Search for the cell housing the specified text and yield its (X, Y) center coordinate. 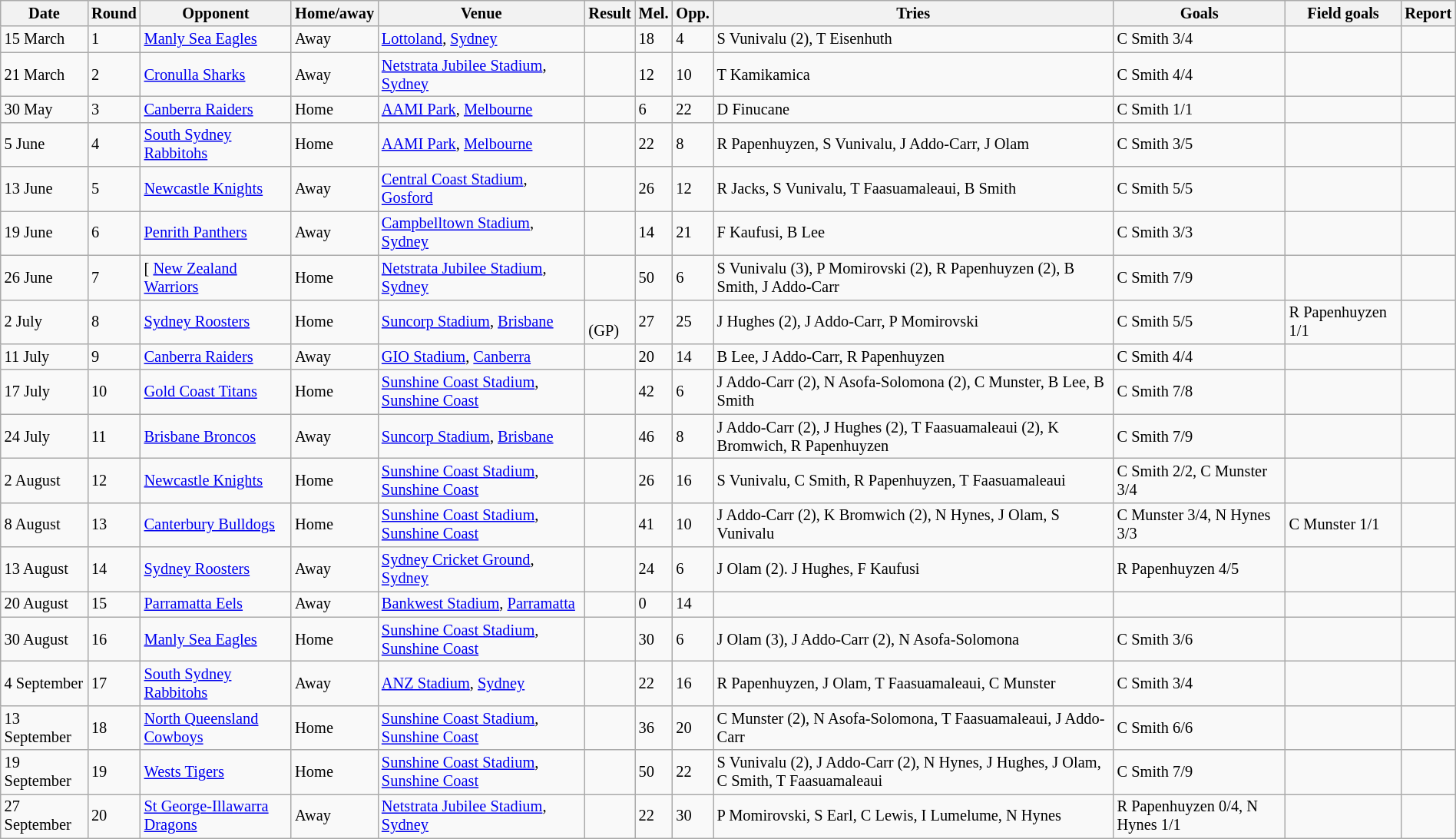
C Smith 3/6 (1200, 639)
Venue (481, 13)
9 (114, 356)
C Smith 3/3 (1200, 233)
20 August (45, 604)
19 June (45, 233)
C Munster (2), N Asofa-Solomona, T Faasuamaleaui, J Addo-Carr (914, 728)
C Smith 7/8 (1200, 392)
27 September (45, 816)
S Vunivalu (2), J Addo-Carr (2), N Hynes, J Hughes, J Olam, C Smith, T Faasuamaleaui (914, 772)
41 (654, 525)
8 August (45, 525)
17 July (45, 392)
21 March (45, 75)
Report (1428, 13)
S Vunivalu, C Smith, R Papenhuyzen, T Faasuamaleaui (914, 480)
J Olam (3), J Addo-Carr (2), N Asofa-Solomona (914, 639)
St George-Illawarra Dragons (217, 816)
24 (654, 569)
B Lee, J Addo-Carr, R Papenhuyzen (914, 356)
Penrith Panthers (217, 233)
North Queensland Cowboys (217, 728)
13 June (45, 189)
ANZ Stadium, Sydney (481, 683)
21 (693, 233)
11 July (45, 356)
5 June (45, 144)
Field goals (1344, 13)
R Papenhuyzen, J Olam, T Faasuamaleaui, C Munster (914, 683)
30 May (45, 109)
2 July (45, 322)
11 (114, 436)
R Papenhuyzen 4/5 (1200, 569)
2 (114, 75)
19 September (45, 772)
17 (114, 683)
J Addo-Carr (2), K Bromwich (2), N Hynes, J Olam, S Vunivalu (914, 525)
36 (654, 728)
13 September (45, 728)
R Jacks, S Vunivalu, T Faasuamaleaui, B Smith (914, 189)
P Momirovski, S Earl, C Lewis, I Lumelume, N Hynes (914, 816)
S Vunivalu (2), T Eisenhuth (914, 39)
13 August (45, 569)
Cronulla Sharks (217, 75)
0 (654, 604)
27 (654, 322)
Brisbane Broncos (217, 436)
T Kamikamica (914, 75)
46 (654, 436)
Sydney Cricket Ground, Sydney (481, 569)
Round (114, 13)
13 (114, 525)
Lottoland, Sydney (481, 39)
19 (114, 772)
C Smith 2/2, C Munster 3/4 (1200, 480)
Parramatta Eels (217, 604)
C Smith 6/6 (1200, 728)
C Smith 1/1 (1200, 109)
R Papenhuyzen 1/1 (1344, 322)
Opp. (693, 13)
Campbelltown Stadium, Sydney (481, 233)
30 August (45, 639)
42 (654, 392)
[ New Zealand Warriors (217, 277)
Canterbury Bulldogs (217, 525)
GIO Stadium, Canberra (481, 356)
4 September (45, 683)
Wests Tigers (217, 772)
7 (114, 277)
(GP) (610, 322)
F Kaufusi, B Lee (914, 233)
3 (114, 109)
15 March (45, 39)
Date (45, 13)
C Munster 3/4, N Hynes 3/3 (1200, 525)
Bankwest Stadium, Parramatta (481, 604)
Goals (1200, 13)
Result (610, 13)
Central Coast Stadium, Gosford (481, 189)
J Hughes (2), J Addo-Carr, P Momirovski (914, 322)
Home/away (335, 13)
S Vunivalu (3), P Momirovski (2), R Papenhuyzen (2), B Smith, J Addo-Carr (914, 277)
C Smith 3/5 (1200, 144)
R Papenhuyzen, S Vunivalu, J Addo-Carr, J Olam (914, 144)
C Munster 1/1 (1344, 525)
R Papenhuyzen 0/4, N Hynes 1/1 (1200, 816)
25 (693, 322)
J Addo-Carr (2), J Hughes (2), T Faasuamaleaui (2), K Bromwich, R Papenhuyzen (914, 436)
Opponent (217, 13)
5 (114, 189)
Gold Coast Titans (217, 392)
Mel. (654, 13)
2 August (45, 480)
J Olam (2). J Hughes, F Kaufusi (914, 569)
15 (114, 604)
J Addo-Carr (2), N Asofa-Solomona (2), C Munster, B Lee, B Smith (914, 392)
1 (114, 39)
26 June (45, 277)
24 July (45, 436)
Tries (914, 13)
D Finucane (914, 109)
